Provide the [X, Y] coordinate of the cell's center where the given text is located.  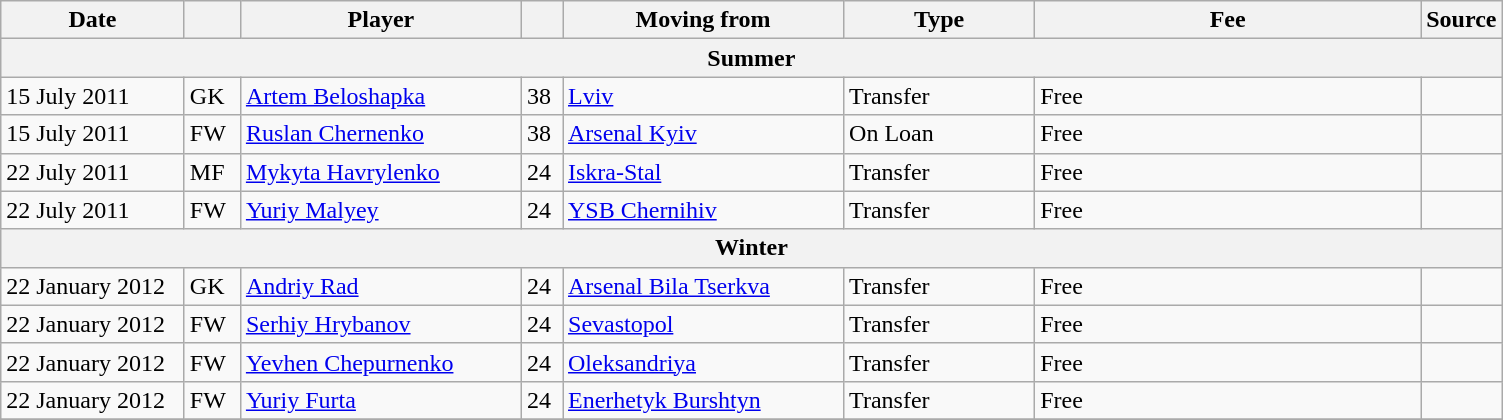
Fee [1228, 20]
Sevastopol [702, 324]
On Loan [940, 134]
Ruslan Chernenko [380, 134]
Mykyta Havrylenko [380, 172]
Source [1462, 20]
Moving from [702, 20]
Yuriy Furta [380, 400]
Player [380, 20]
MF [212, 172]
Arsenal Bila Tserkva [702, 286]
Iskra-Stal [702, 172]
Yuriy Malyey [380, 210]
Oleksandriya [702, 362]
Date [93, 20]
Artem Beloshapka [380, 96]
Serhiy Hrybanov [380, 324]
Summer [752, 58]
Winter [752, 248]
Arsenal Kyiv [702, 134]
Andriy Rad [380, 286]
Enerhetyk Burshtyn [702, 400]
Type [940, 20]
Lviv [702, 96]
YSB Chernihiv [702, 210]
Yevhen Chepurnenko [380, 362]
